Search for the cell housing the specified text and yield its [X, Y] center coordinate. 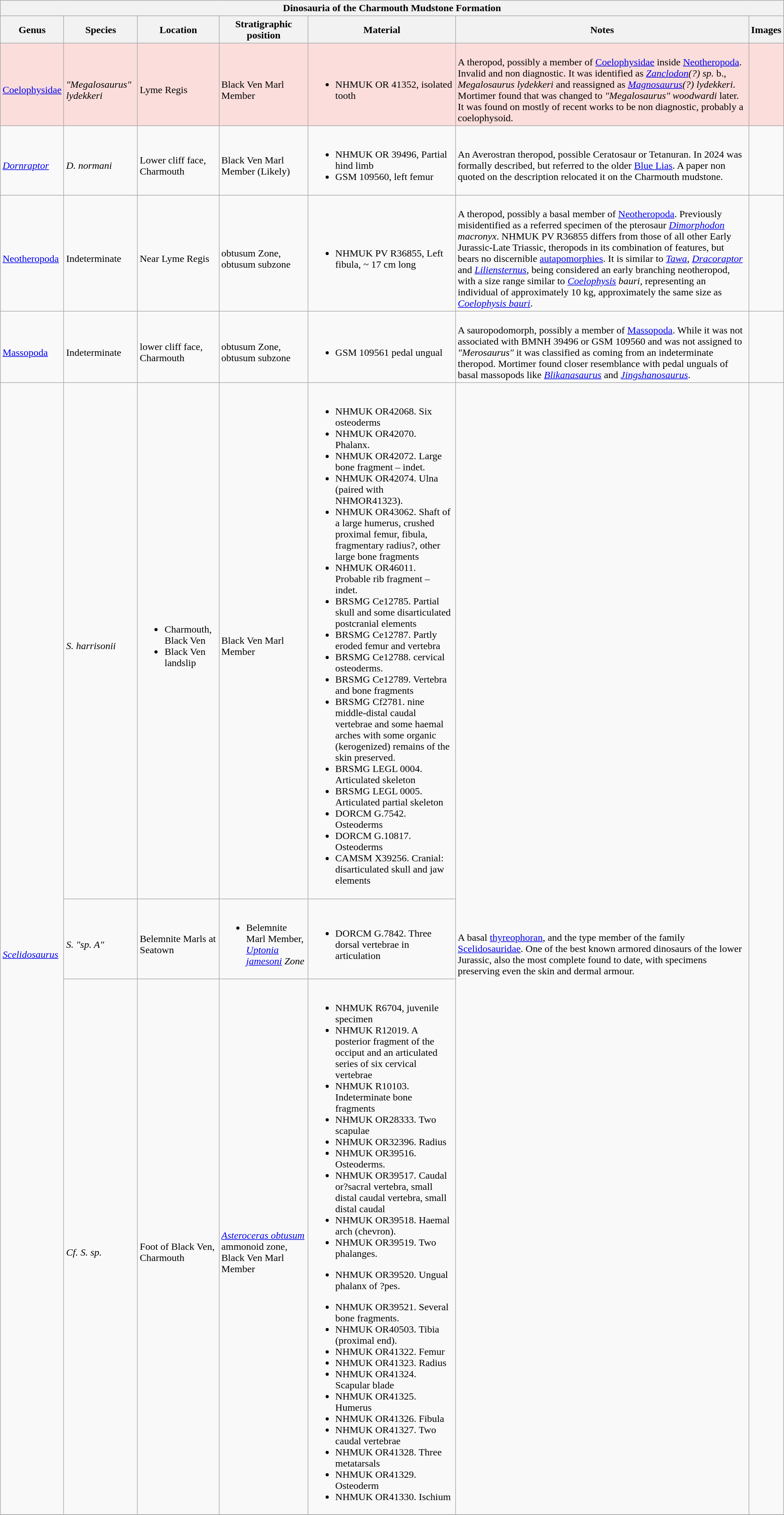
lower cliff face, Charmouth [179, 347]
Foot of Black Ven, Charmouth [179, 1247]
Notes [602, 30]
Dornraptor [32, 161]
S. harrisonii [100, 640]
Near Lyme Regis [179, 253]
Images [766, 30]
DORCM G.7842. Three dorsal vertebrae in articulation [382, 939]
Belemnite Marl Member, Uptonia jamesoni Zone [264, 939]
Black Ven Marl Member (Likely) [264, 161]
NHMUK PV R36855, Left fibula, ~ 17 cm long [382, 253]
Material [382, 30]
Dinosauria of the Charmouth Mudstone Formation [392, 8]
Belemnite Marls at Seatown [179, 939]
Charmouth, Black VenBlack Ven landslip [179, 640]
NHMUK OR 39496, Partial hind limbGSM 109560, left femur [382, 161]
Lower cliff face, Charmouth [179, 161]
Lyme Regis [179, 84]
Cf. S. sp. [100, 1247]
Stratigraphic position [264, 30]
Species [100, 30]
Asteroceras obtusum ammonoid zone, Black Ven Marl Member [264, 1247]
Genus [32, 30]
"Megalosaurus" lydekkeri [100, 84]
D. normani [100, 161]
Neotheropoda [32, 253]
S. "sp. A" [100, 939]
Coelophysidae [32, 84]
Massopoda [32, 347]
Location [179, 30]
GSM 109561 pedal ungual [382, 347]
NHMUK OR 41352, isolated tooth [382, 84]
Scelidosaurus [32, 949]
